Pinpoint the cell where the given text exists, returning its [x, y] midpoint coordinate. 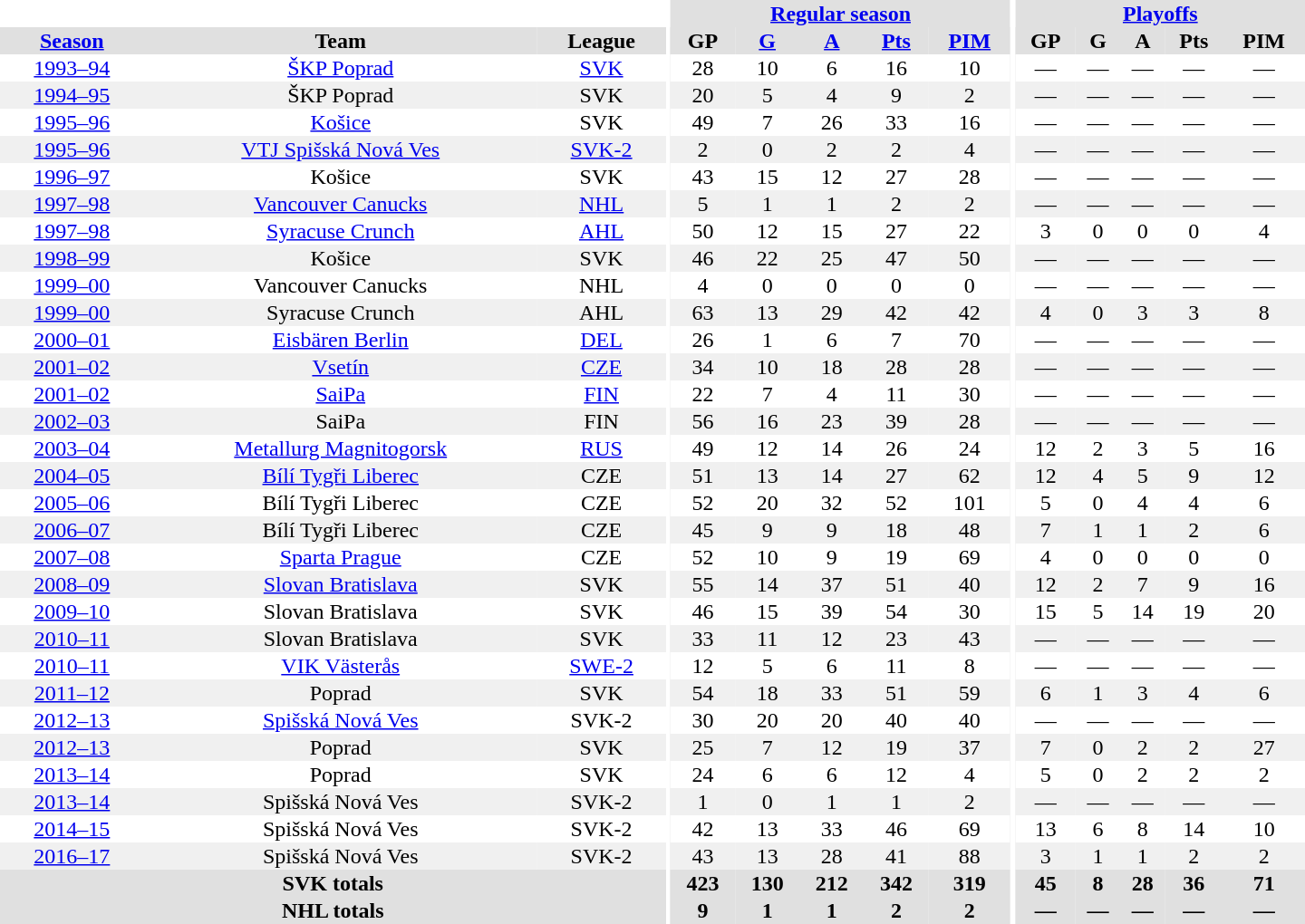
2000–01 [72, 340]
71 [1263, 883]
Regular season [841, 14]
41 [895, 856]
SVK totals [333, 883]
Season [72, 41]
2011–12 [72, 693]
2016–17 [72, 856]
2006–07 [72, 530]
2008–09 [72, 584]
2014–15 [72, 829]
56 [703, 421]
88 [970, 856]
2002–03 [72, 421]
2003–04 [72, 448]
NHL totals [333, 910]
36 [1194, 883]
1993–94 [72, 68]
29 [832, 313]
47 [895, 258]
Sparta Prague [341, 557]
59 [970, 693]
RUS [602, 448]
1994–95 [72, 95]
34 [703, 367]
63 [703, 313]
1996–97 [72, 177]
Eisbären Berlin [341, 340]
2007–08 [72, 557]
VTJ Spišská Nová Ves [341, 149]
VIK Västerås [341, 666]
League [602, 41]
2004–05 [72, 476]
342 [895, 883]
SWE-2 [602, 666]
2009–10 [72, 611]
55 [703, 584]
32 [832, 503]
48 [970, 530]
Vsetín [341, 367]
DEL [602, 340]
70 [970, 340]
423 [703, 883]
130 [767, 883]
2005–06 [72, 503]
101 [970, 503]
Team [341, 41]
1998–99 [72, 258]
212 [832, 883]
62 [970, 476]
319 [970, 883]
Playoffs [1160, 14]
Metallurg Magnitogorsk [341, 448]
